Return the [x, y] coordinate for the center point of the cell that contains the specified text.  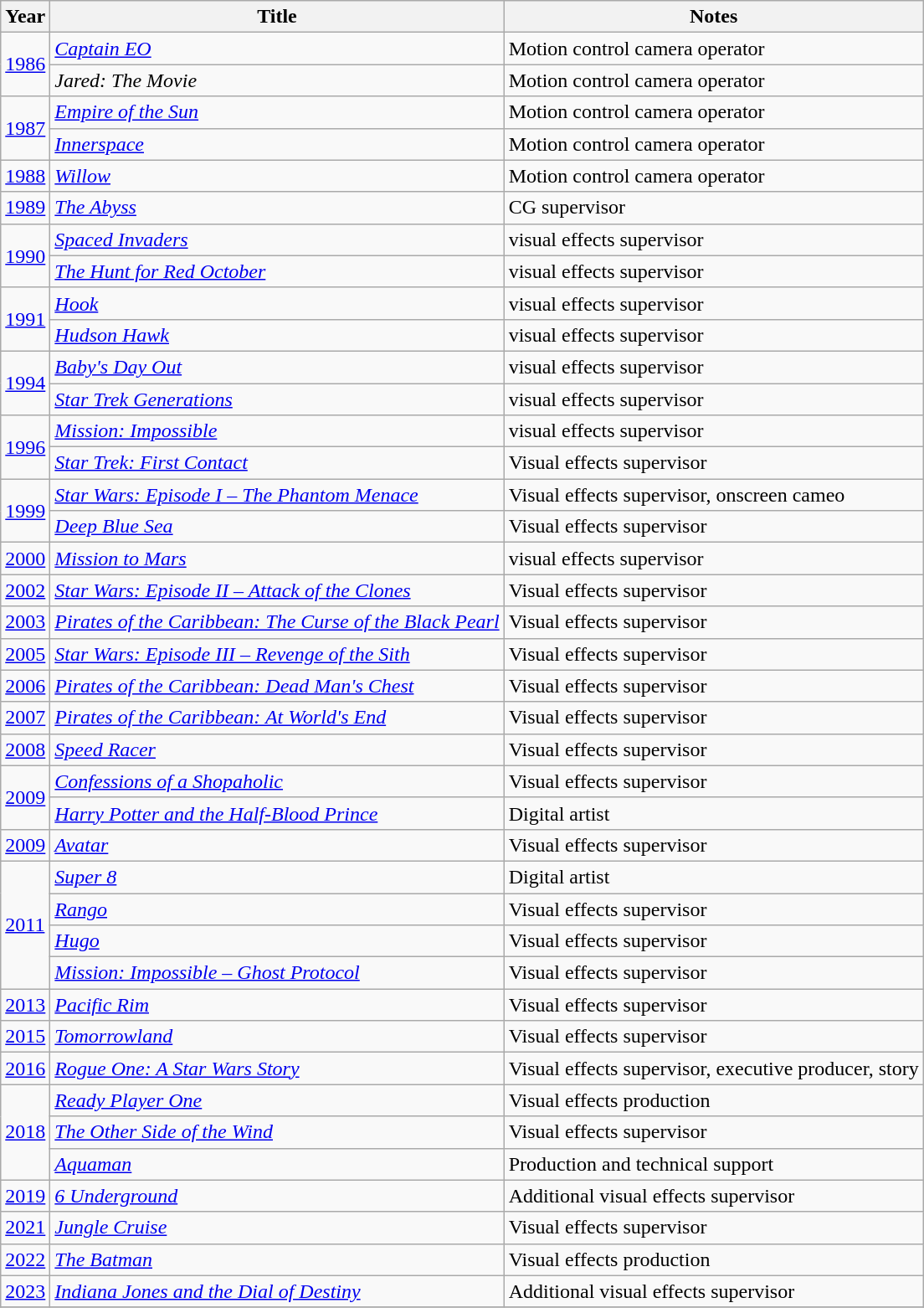
Indiana Jones and the Dial of Destiny [277, 1291]
Captain EO [277, 49]
Confessions of a Shopaholic [277, 781]
2007 [25, 718]
2016 [25, 1069]
2000 [25, 559]
Pacific Rim [277, 1005]
2021 [25, 1228]
2006 [25, 686]
2003 [25, 622]
Spaced Invaders [277, 239]
Star Trek: First Contact [277, 463]
Pirates of the Caribbean: The Curse of the Black Pearl [277, 622]
2011 [25, 924]
Star Wars: Episode III – Revenge of the Sith [277, 654]
1988 [25, 176]
Willow [277, 176]
Tomorrowland [277, 1037]
2005 [25, 654]
2019 [25, 1196]
The Hunt for Red October [277, 271]
Notes [713, 17]
Hook [277, 303]
Pirates of the Caribbean: Dead Man's Chest [277, 686]
Hudson Hawk [277, 335]
1991 [25, 319]
1990 [25, 255]
Super 8 [277, 877]
2002 [25, 590]
1994 [25, 383]
Year [25, 17]
Mission: Impossible – Ghost Protocol [277, 973]
Star Wars: Episode II – Attack of the Clones [277, 590]
The Abyss [277, 208]
Mission: Impossible [277, 431]
Star Trek Generations [277, 399]
1999 [25, 511]
Visual effects supervisor, executive producer, story [713, 1069]
Speed Racer [277, 749]
Hugo [277, 941]
Title [277, 17]
Visual effects supervisor, onscreen cameo [713, 495]
2023 [25, 1291]
Rogue One: A Star Wars Story [277, 1069]
Deep Blue Sea [277, 527]
CG supervisor [713, 208]
6 Underground [277, 1196]
1996 [25, 447]
Star Wars: Episode I – The Phantom Menace [277, 495]
Empire of the Sun [277, 112]
1989 [25, 208]
Innerspace [277, 144]
The Batman [277, 1259]
The Other Side of the Wind [277, 1132]
Production and technical support [713, 1164]
Jungle Cruise [277, 1228]
2015 [25, 1037]
Baby's Day Out [277, 367]
1987 [25, 128]
Pirates of the Caribbean: At World's End [277, 718]
2022 [25, 1259]
Avatar [277, 845]
2018 [25, 1132]
Ready Player One [277, 1100]
Harry Potter and the Half-Blood Prince [277, 813]
2013 [25, 1005]
Rango [277, 909]
Jared: The Movie [277, 80]
2008 [25, 749]
Aquaman [277, 1164]
1986 [25, 64]
Mission to Mars [277, 559]
